Capture the cell that displays the provided text and extract its [X, Y] central coordinate. 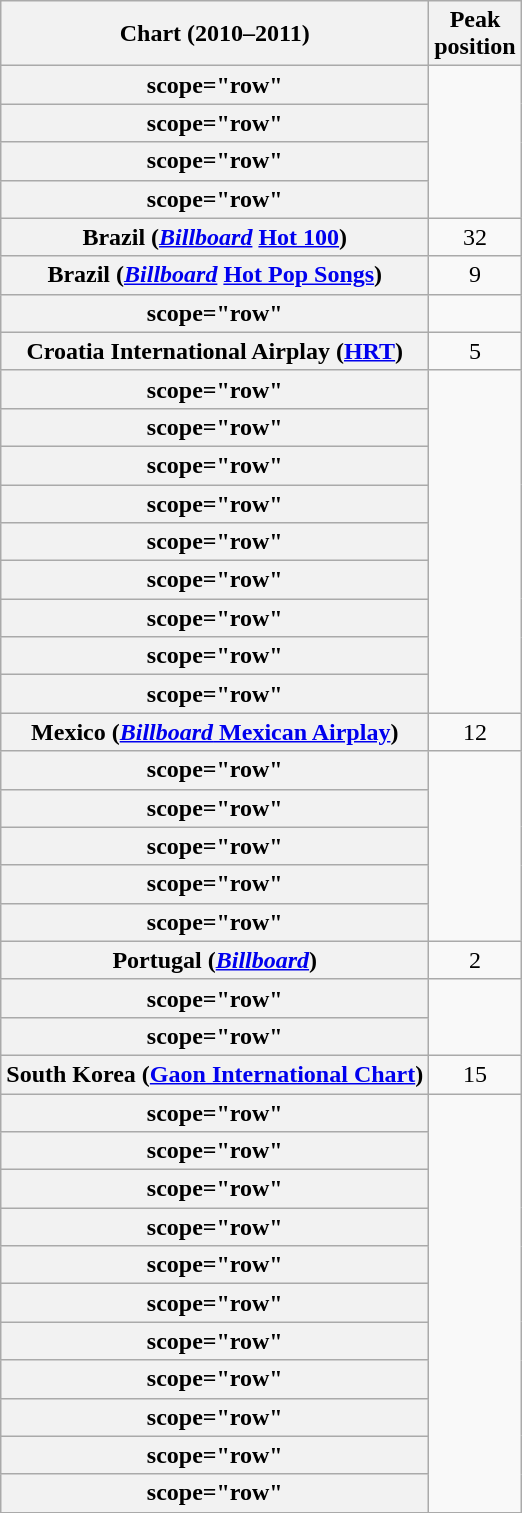
Peakposition [475, 34]
2 [475, 960]
Brazil (Billboard Hot 100) [215, 237]
South Korea (Gaon International Chart) [215, 1074]
Brazil (Billboard Hot Pop Songs) [215, 275]
Croatia International Airplay (HRT) [215, 351]
Portugal (Billboard) [215, 960]
15 [475, 1074]
12 [475, 732]
5 [475, 351]
Mexico (Billboard Mexican Airplay) [215, 732]
32 [475, 237]
Chart (2010–2011) [215, 34]
9 [475, 275]
